From the cell containing the given text, extract its center point as (x, y) coordinate. 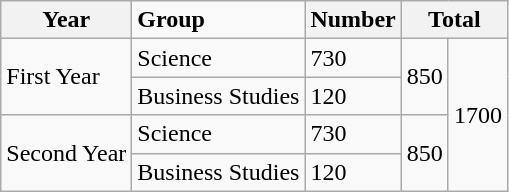
Second Year (66, 153)
First Year (66, 77)
Number (353, 20)
Group (218, 20)
1700 (478, 115)
Year (66, 20)
Total (454, 20)
